Extract the [X, Y] coordinate from the center of the cell holding the provided text.  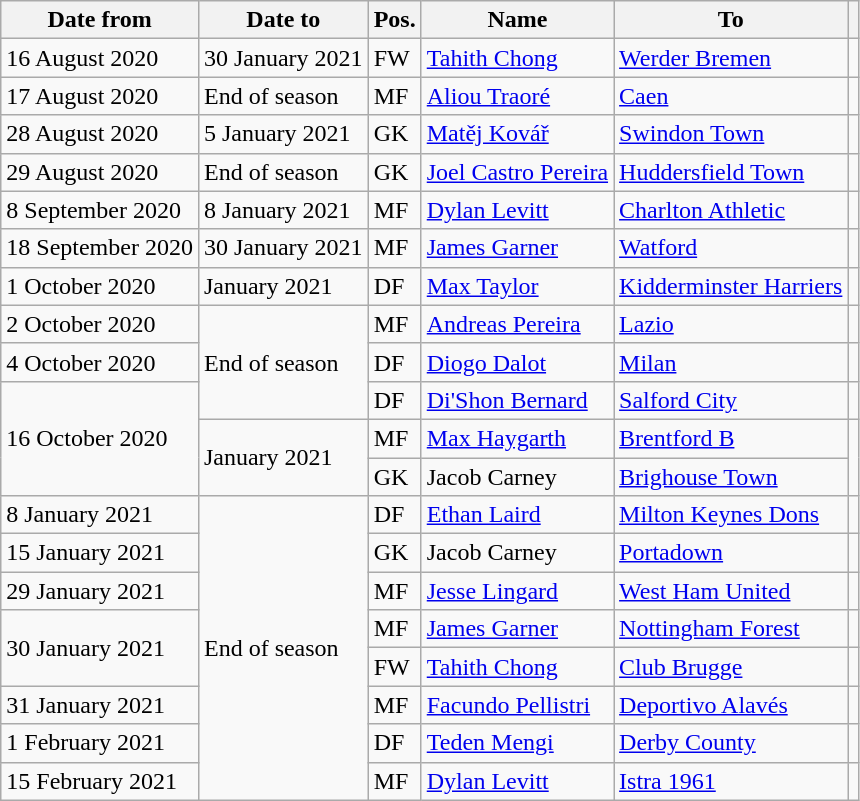
15 February 2021 [100, 781]
Portadown [731, 553]
Aliou Traoré [517, 96]
Club Brugge [731, 667]
Brighouse Town [731, 477]
29 January 2021 [100, 591]
15 January 2021 [100, 553]
Kidderminster Harriers [731, 286]
Facundo Pellistri [517, 705]
Deportivo Alavés [731, 705]
Joel Castro Pereira [517, 172]
Brentford B [731, 438]
Date to [283, 20]
Ethan Laird [517, 515]
Lazio [731, 324]
Huddersfield Town [731, 172]
31 January 2021 [100, 705]
Derby County [731, 743]
Watford [731, 248]
8 September 2020 [100, 210]
Andreas Pereira [517, 324]
Diogo Dalot [517, 362]
Max Taylor [517, 286]
Jesse Lingard [517, 591]
1 October 2020 [100, 286]
Istra 1961 [731, 781]
Max Haygarth [517, 438]
5 January 2021 [283, 134]
Milton Keynes Dons [731, 515]
Di'Shon Bernard [517, 400]
28 August 2020 [100, 134]
Werder Bremen [731, 58]
Nottingham Forest [731, 629]
16 October 2020 [100, 438]
Charlton Athletic [731, 210]
Matěj Kovář [517, 134]
18 September 2020 [100, 248]
Teden Mengi [517, 743]
Swindon Town [731, 134]
Name [517, 20]
4 October 2020 [100, 362]
29 August 2020 [100, 172]
Caen [731, 96]
1 February 2021 [100, 743]
2 October 2020 [100, 324]
West Ham United [731, 591]
Date from [100, 20]
17 August 2020 [100, 96]
16 August 2020 [100, 58]
To [731, 20]
Salford City [731, 400]
Pos. [394, 20]
Milan [731, 362]
